Scan for the cell matching the given text and deliver its [x, y] coordinate at center. 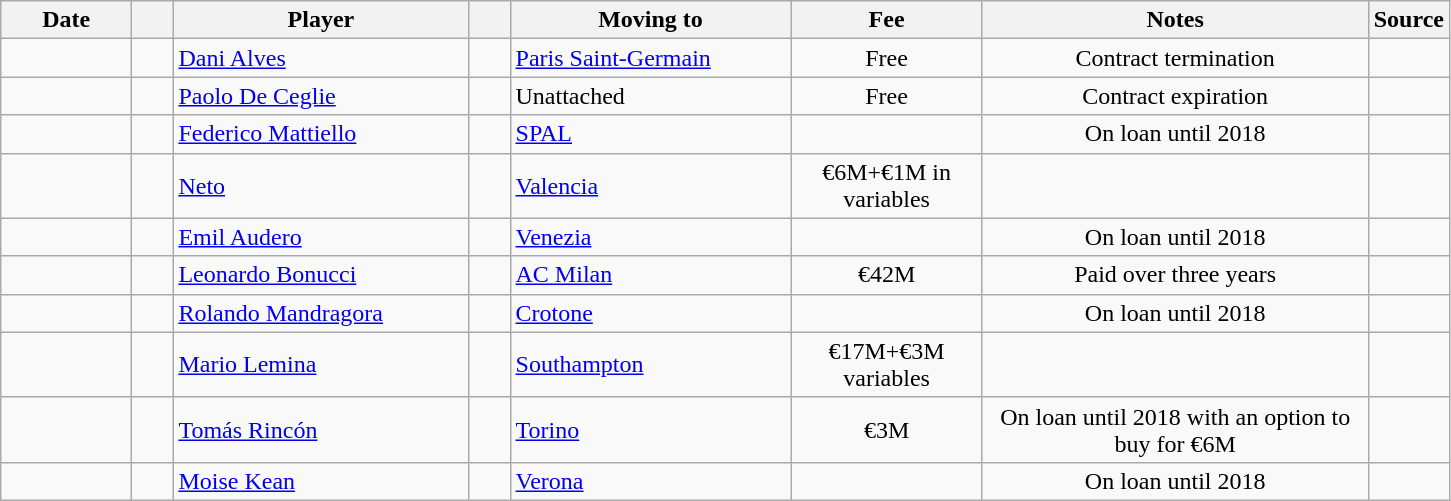
Contract termination [1175, 58]
Tomás Rincón [321, 430]
Source [1408, 20]
€42M [886, 275]
Verona [650, 481]
€6M+€1M in variables [886, 186]
Leonardo Bonucci [321, 275]
Moving to [650, 20]
Dani Alves [321, 58]
Emil Audero [321, 237]
SPAL [650, 134]
Federico Mattiello [321, 134]
Unattached [650, 96]
Date [66, 20]
AC Milan [650, 275]
Torino [650, 430]
On loan until 2018 with an option to buy for €6M [1175, 430]
Venezia [650, 237]
Mario Lemina [321, 364]
Moise Kean [321, 481]
Crotone [650, 313]
€17M+€3M variables [886, 364]
Rolando Mandragora [321, 313]
Neto [321, 186]
Notes [1175, 20]
Contract expiration [1175, 96]
Fee [886, 20]
€3M [886, 430]
Valencia [650, 186]
Paris Saint-Germain [650, 58]
Paolo De Ceglie [321, 96]
Player [321, 20]
Paid over three years [1175, 275]
Southampton [650, 364]
